Return [X, Y] of the center of cell containing provided text 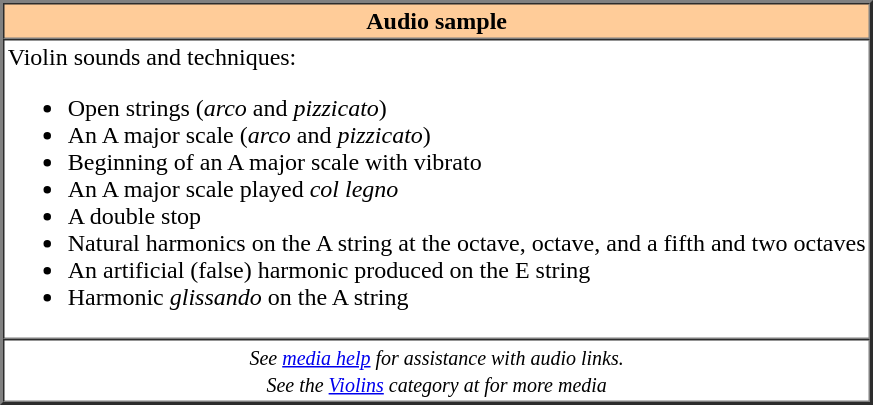
Audio sample [436, 21]
See media help for assistance with audio links.See the Violins category at for more media [436, 370]
